For the text-containing cell, return its midpoint in (X, Y) coordinate format. 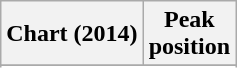
Peakposition (189, 34)
Chart (2014) (72, 34)
